Extract the (X, Y) coordinate from the center of the cell holding the provided text.  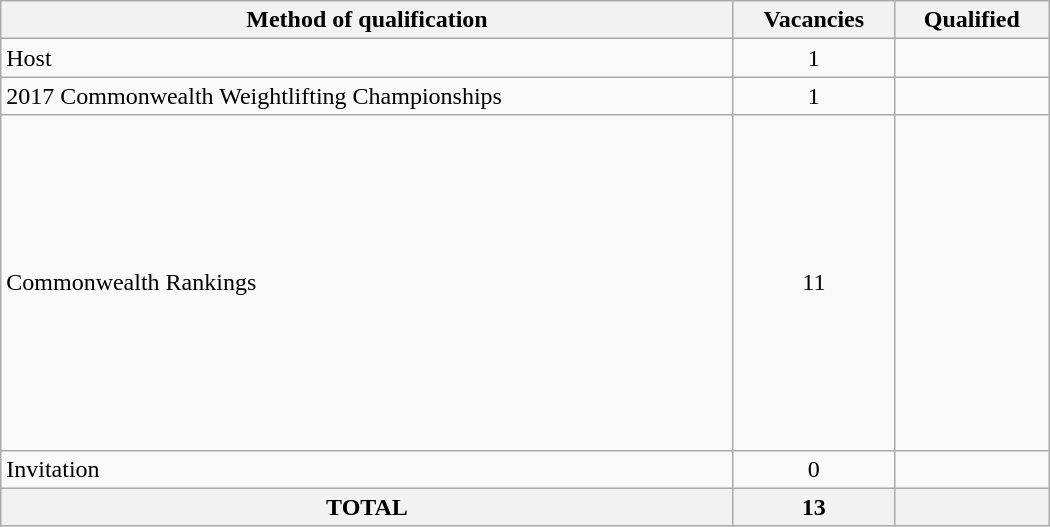
Qualified (972, 20)
Host (367, 58)
Invitation (367, 469)
11 (814, 282)
Commonwealth Rankings (367, 282)
TOTAL (367, 507)
13 (814, 507)
Method of qualification (367, 20)
2017 Commonwealth Weightlifting Championships (367, 96)
0 (814, 469)
Vacancies (814, 20)
